Return (X, Y) of the center of cell containing provided text 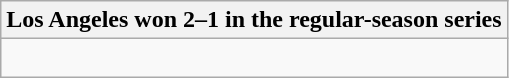
Los Angeles won 2–1 in the regular-season series (254, 20)
